Scan for the cell matching the given text and deliver its [x, y] coordinate at center. 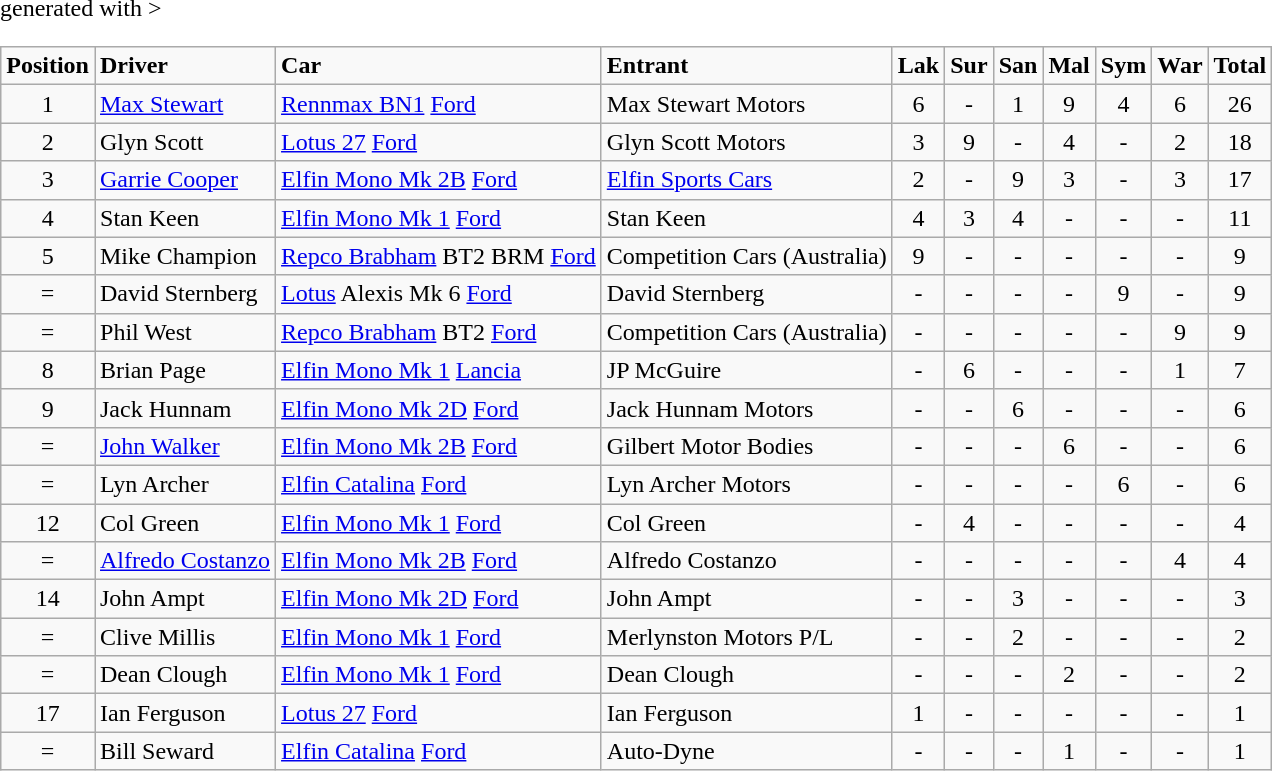
Phil West [184, 332]
Sym [1123, 66]
War [1180, 66]
Jack Hunnam [184, 408]
Gilbert Motor Bodies [746, 446]
Mike Champion [184, 256]
Max Stewart Motors [746, 104]
Sur [969, 66]
Glyn Scott [184, 142]
Brian Page [184, 370]
Repco Brabham BT2 Ford [439, 332]
Lak [918, 66]
Lyn Archer [184, 484]
Jack Hunnam Motors [746, 408]
Garrie Cooper [184, 180]
Merlynston Motors P/L [746, 637]
Mal [1069, 66]
Lotus Alexis Mk 6 Ford [439, 294]
Car [439, 66]
5 [48, 256]
Glyn Scott Motors [746, 142]
11 [1240, 218]
Entrant [746, 66]
Elfin Sports Cars [746, 180]
San [1018, 66]
Position [48, 66]
Clive Millis [184, 637]
26 [1240, 104]
18 [1240, 142]
Max Stewart [184, 104]
Total [1240, 66]
Driver [184, 66]
14 [48, 599]
JP McGuire [746, 370]
Lyn Archer Motors [746, 484]
Auto-Dyne [746, 751]
8 [48, 370]
John Walker [184, 446]
Rennmax BN1 Ford [439, 104]
7 [1240, 370]
Repco Brabham BT2 BRM Ford [439, 256]
12 [48, 523]
Bill Seward [184, 751]
Elfin Mono Mk 1 Lancia [439, 370]
